Scan for the cell matching the given text and deliver its (X, Y) coordinate at center. 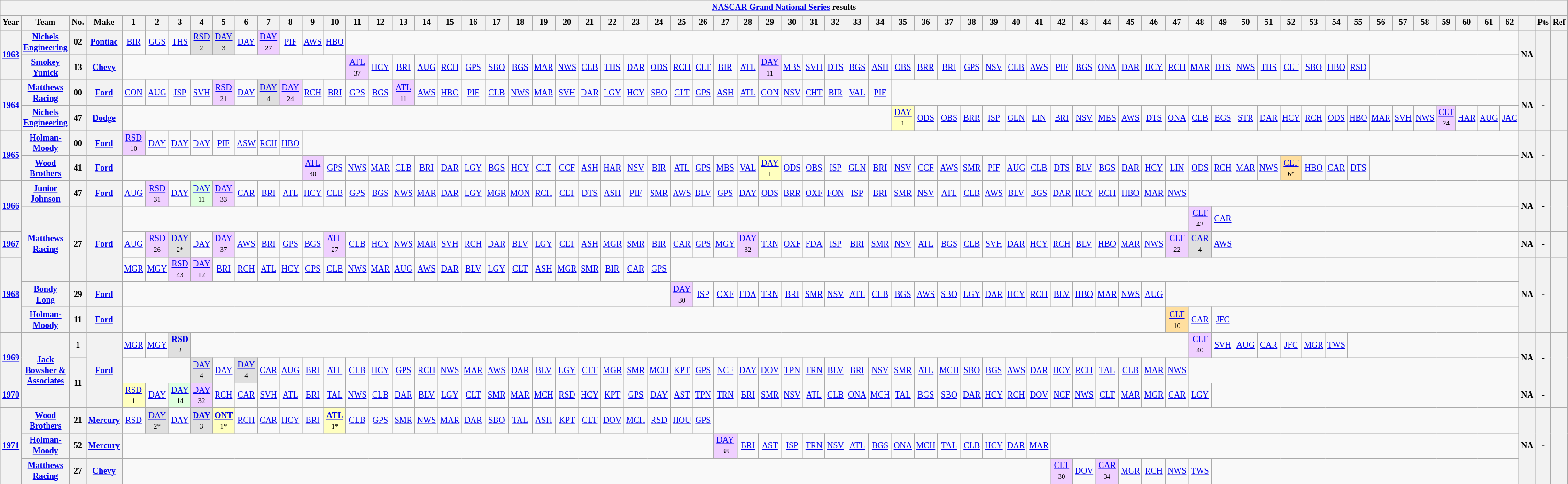
JAC (1510, 118)
7 (268, 23)
Jack Bowsher & Associates (45, 370)
Ref (1559, 23)
32 (835, 23)
16 (473, 23)
1964 (11, 105)
1969 (11, 357)
38 (971, 23)
49 (1222, 23)
Smokey Yunick (45, 68)
14 (427, 23)
55 (1358, 23)
Bondy Long (45, 295)
ATL37 (357, 68)
33 (857, 23)
ATL30 (313, 168)
STR (1246, 118)
57 (1403, 23)
35 (903, 23)
1968 (11, 294)
43 (1084, 23)
44 (1107, 23)
RSD21 (224, 93)
Pts (1544, 23)
RSD10 (134, 143)
45 (1131, 23)
1970 (11, 395)
CAR4 (1200, 244)
RSD31 (157, 194)
36 (926, 23)
6 (246, 23)
20 (567, 23)
DAY14 (180, 395)
18 (520, 23)
RSD43 (180, 269)
56 (1381, 23)
RSD26 (157, 244)
2 (157, 23)
CLT24 (1446, 118)
40 (1016, 23)
ATL27 (334, 244)
39 (994, 23)
ATL11 (403, 93)
DAY33 (224, 194)
1971 (11, 445)
CAR34 (1107, 471)
61 (1489, 23)
15 (450, 23)
51 (1268, 23)
DAY12 (202, 269)
RSD1 (134, 395)
Year (11, 23)
FON (835, 194)
1963 (11, 55)
ATL1* (334, 421)
50 (1246, 23)
58 (1425, 23)
DAY38 (725, 446)
CLT40 (1200, 345)
NASCAR Grand National Series results (784, 8)
1966 (11, 206)
5 (224, 23)
53 (1314, 23)
62 (1510, 23)
22 (613, 23)
ONT1* (224, 421)
8 (290, 23)
12 (380, 23)
CHT (815, 93)
DAY24 (290, 93)
GGS (157, 42)
42 (1062, 23)
JSP (180, 93)
HOU (682, 421)
25 (682, 23)
Team (45, 23)
02 (78, 42)
60 (1467, 23)
MON (520, 194)
59 (1446, 23)
No. (78, 23)
ASW (246, 143)
1965 (11, 156)
CLT43 (1200, 219)
34 (880, 23)
DAY27 (268, 42)
10 (334, 23)
19 (544, 23)
3 (180, 23)
30 (792, 23)
CLT22 (1177, 244)
9 (313, 23)
Junior Johnson (45, 194)
4 (202, 23)
54 (1336, 23)
Pontiac (104, 42)
46 (1154, 23)
CLT6* (1291, 168)
1967 (11, 244)
23 (636, 23)
28 (748, 23)
DAY37 (224, 244)
CLT10 (1177, 320)
48 (1200, 23)
37 (949, 23)
Dodge (104, 118)
CLT30 (1062, 471)
DAY30 (682, 295)
31 (815, 23)
17 (497, 23)
26 (703, 23)
Make (104, 23)
24 (659, 23)
